Return (x, y) of the center of cell containing provided text 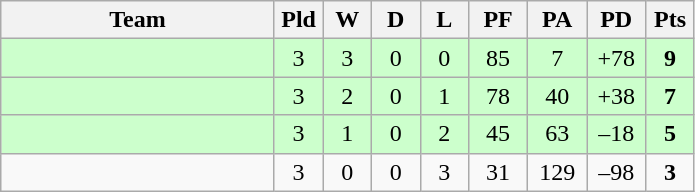
D (396, 20)
PA (558, 20)
PD (616, 20)
–18 (616, 134)
Pld (298, 20)
L (444, 20)
5 (670, 134)
PF (498, 20)
W (348, 20)
+78 (616, 58)
–98 (616, 172)
45 (498, 134)
Team (138, 20)
Pts (670, 20)
40 (558, 96)
78 (498, 96)
129 (558, 172)
63 (558, 134)
31 (498, 172)
85 (498, 58)
+38 (616, 96)
9 (670, 58)
